Extract the (X, Y) coordinate from the center of the cell holding the provided text.  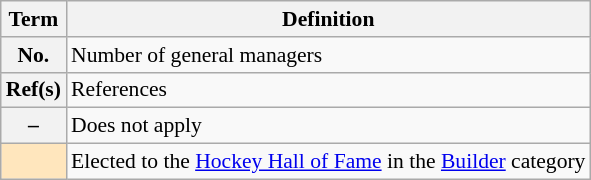
No. (34, 55)
References (328, 90)
Term (34, 19)
Does not apply (328, 126)
Number of general managers (328, 55)
Definition (328, 19)
Ref(s) (34, 90)
– (34, 126)
Elected to the Hockey Hall of Fame in the Builder category (328, 162)
